Detect which cell encompasses the target text, then output its [x, y] center coordinate. 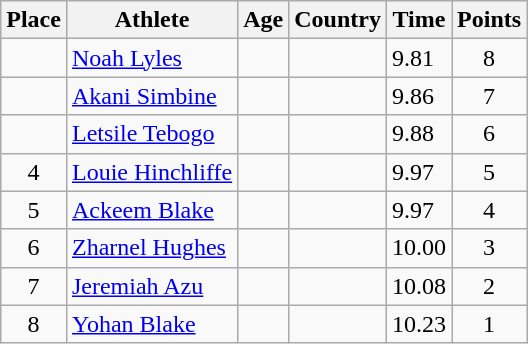
10.00 [418, 248]
Louie Hinchliffe [152, 172]
Athlete [152, 20]
10.23 [418, 324]
2 [490, 286]
10.08 [418, 286]
9.88 [418, 134]
Place [34, 20]
Time [418, 20]
9.86 [418, 96]
Points [490, 20]
Noah Lyles [152, 58]
Akani Simbine [152, 96]
9.81 [418, 58]
Ackeem Blake [152, 210]
Letsile Tebogo [152, 134]
Age [264, 20]
Country [338, 20]
Zharnel Hughes [152, 248]
Jeremiah Azu [152, 286]
Yohan Blake [152, 324]
1 [490, 324]
3 [490, 248]
